From the cell containing the given text, extract its center point as (X, Y) coordinate. 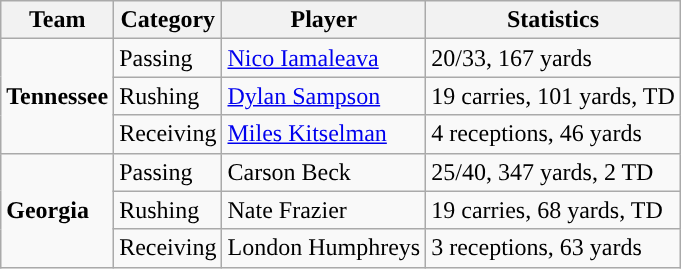
Category (168, 20)
Tennessee (58, 96)
Team (58, 20)
Miles Kitselman (324, 134)
Nico Iamaleava (324, 58)
Statistics (554, 20)
25/40, 347 yards, 2 TD (554, 172)
3 receptions, 63 yards (554, 248)
20/33, 167 yards (554, 58)
Georgia (58, 210)
19 carries, 68 yards, TD (554, 210)
Carson Beck (324, 172)
4 receptions, 46 yards (554, 134)
Player (324, 20)
London Humphreys (324, 248)
Nate Frazier (324, 210)
Dylan Sampson (324, 96)
19 carries, 101 yards, TD (554, 96)
